Find where the given text appears and provide that cell's center as [x, y] coordinate. 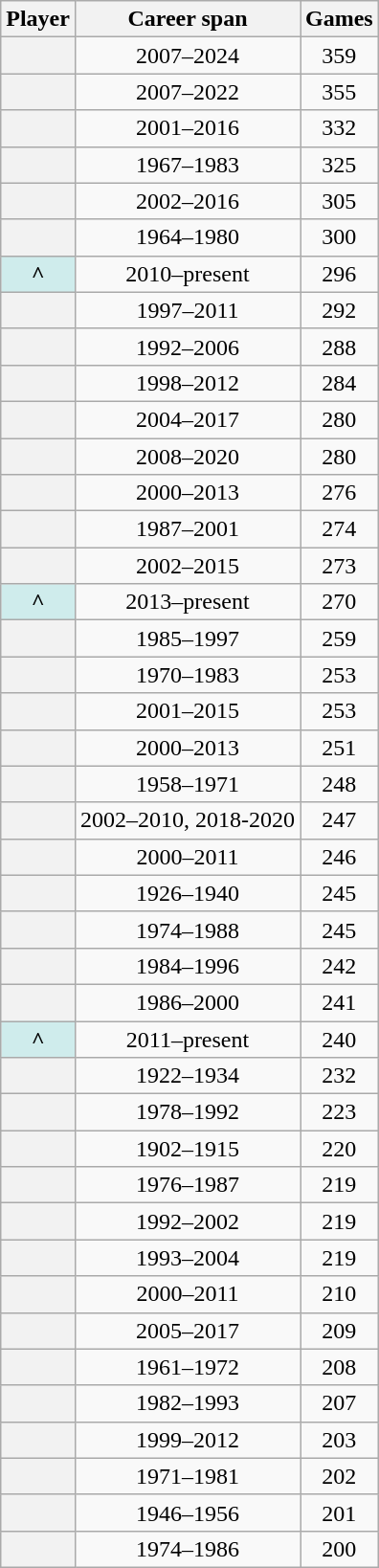
1986–2000 [188, 1002]
259 [340, 638]
1999–2012 [188, 1440]
2001–2015 [188, 711]
300 [340, 237]
2011–present [188, 1039]
Career span [188, 19]
247 [340, 820]
2010–present [188, 274]
220 [340, 1149]
1926–1940 [188, 893]
1961–1972 [188, 1367]
1997–2011 [188, 310]
1974–1986 [188, 1549]
2005–2017 [188, 1331]
2002–2015 [188, 566]
270 [340, 602]
359 [340, 56]
273 [340, 566]
209 [340, 1331]
284 [340, 383]
203 [340, 1440]
2008–2020 [188, 457]
276 [340, 493]
288 [340, 347]
1992–2006 [188, 347]
Games [340, 19]
248 [340, 784]
2013–present [188, 602]
200 [340, 1549]
1985–1997 [188, 638]
202 [340, 1476]
305 [340, 201]
292 [340, 310]
2002–2016 [188, 201]
Player [38, 19]
1922–1934 [188, 1076]
2001–2016 [188, 128]
240 [340, 1039]
1967–1983 [188, 165]
246 [340, 857]
232 [340, 1076]
2007–2022 [188, 92]
1993–2004 [188, 1258]
2007–2024 [188, 56]
325 [340, 165]
1946–1956 [188, 1512]
251 [340, 748]
2004–2017 [188, 419]
1982–1993 [188, 1403]
208 [340, 1367]
1978–1992 [188, 1112]
1974–1988 [188, 930]
1964–1980 [188, 237]
1958–1971 [188, 784]
210 [340, 1294]
1992–2002 [188, 1221]
274 [340, 529]
241 [340, 1002]
355 [340, 92]
1976–1987 [188, 1185]
223 [340, 1112]
1984–1996 [188, 966]
296 [340, 274]
242 [340, 966]
207 [340, 1403]
1970–1983 [188, 675]
2002–2010, 2018-2020 [188, 820]
1987–2001 [188, 529]
1998–2012 [188, 383]
1902–1915 [188, 1149]
201 [340, 1512]
1971–1981 [188, 1476]
332 [340, 128]
